Return [X, Y] of the center of cell containing provided text 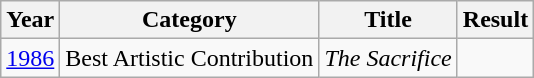
Best Artistic Contribution [190, 58]
Year [30, 20]
1986 [30, 58]
Result [495, 20]
Category [190, 20]
Title [388, 20]
The Sacrifice [388, 58]
